Return (X, Y) of the center of cell containing provided text 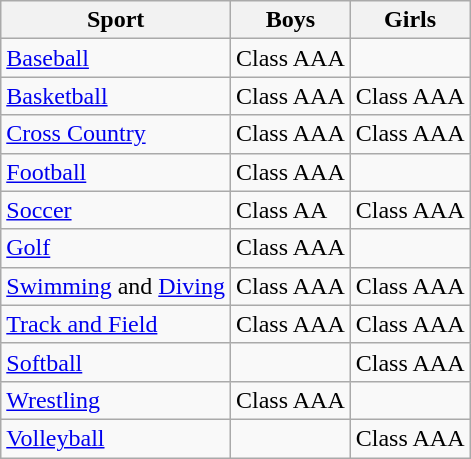
Sport (116, 20)
Swimming and Diving (116, 286)
Football (116, 172)
Golf (116, 248)
Track and Field (116, 324)
Wrestling (116, 400)
Boys (291, 20)
Softball (116, 362)
Soccer (116, 210)
Cross Country (116, 134)
Class AA (291, 210)
Girls (410, 20)
Baseball (116, 58)
Volleyball (116, 438)
Basketball (116, 96)
